Return the (x, y) coordinate for the center point of the cell that contains the specified text.  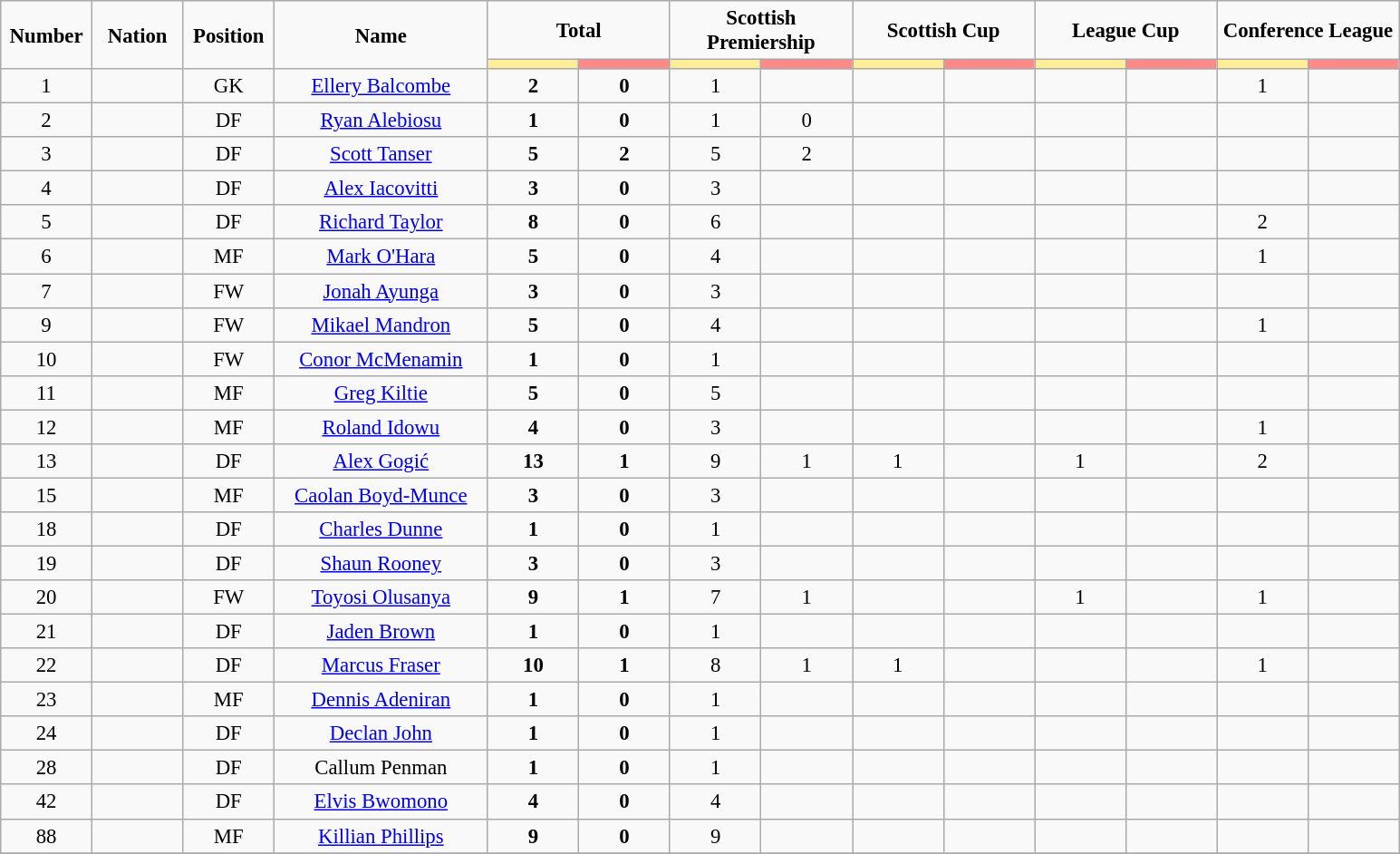
42 (47, 802)
Richard Taylor (381, 222)
Dennis Adeniran (381, 700)
24 (47, 733)
20 (47, 597)
Conference League (1308, 31)
Roland Idowu (381, 427)
Mikael Mandron (381, 325)
28 (47, 768)
Greg Kiltie (381, 393)
Toyosi Olusanya (381, 597)
Elvis Bwomono (381, 802)
Jaden Brown (381, 632)
Caolan Boyd-Munce (381, 495)
Killian Phillips (381, 836)
Marcus Fraser (381, 665)
Scottish Premiership (761, 31)
Conor McMenamin (381, 359)
Shaun Rooney (381, 563)
League Cup (1125, 31)
Total (578, 31)
Position (228, 34)
18 (47, 529)
GK (228, 86)
Ellery Balcombe (381, 86)
22 (47, 665)
Ryan Alebiosu (381, 121)
19 (47, 563)
Alex Iacovitti (381, 189)
15 (47, 495)
88 (47, 836)
Alex Gogić (381, 461)
Declan John (381, 733)
23 (47, 700)
Mark O'Hara (381, 257)
11 (47, 393)
Nation (138, 34)
Charles Dunne (381, 529)
Scottish Cup (942, 31)
Scott Tanser (381, 154)
Name (381, 34)
Jonah Ayunga (381, 291)
Callum Penman (381, 768)
21 (47, 632)
12 (47, 427)
Number (47, 34)
